Locate the cell with the specified text and output its [x, y] center coordinate. 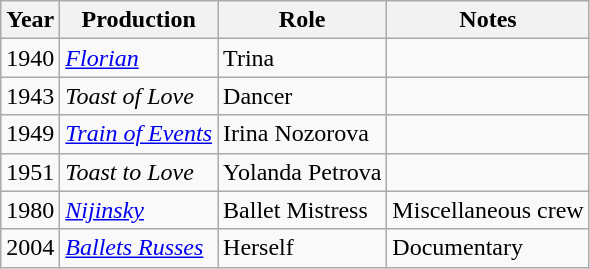
Notes [488, 20]
Yolanda Petrova [302, 172]
Toast of Love [139, 96]
Trina [302, 58]
1951 [30, 172]
Herself [302, 248]
Nijinsky [139, 210]
2004 [30, 248]
Dancer [302, 96]
1940 [30, 58]
Irina Nozorova [302, 134]
1980 [30, 210]
Train of Events [139, 134]
1949 [30, 134]
Production [139, 20]
Year [30, 20]
Documentary [488, 248]
Toast to Love [139, 172]
Role [302, 20]
Ballets Russes [139, 248]
Miscellaneous crew [488, 210]
Florian [139, 58]
Ballet Mistress [302, 210]
1943 [30, 96]
